Provide the (X, Y) coordinate of the cell's center where the given text is located.  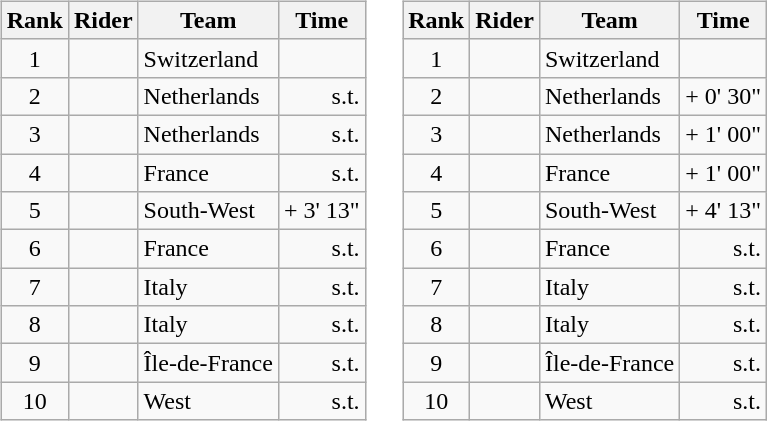
+ 4' 13" (724, 211)
+ 3' 13" (322, 211)
+ 0' 30" (724, 96)
